Capture the cell that displays the provided text and extract its [x, y] central coordinate. 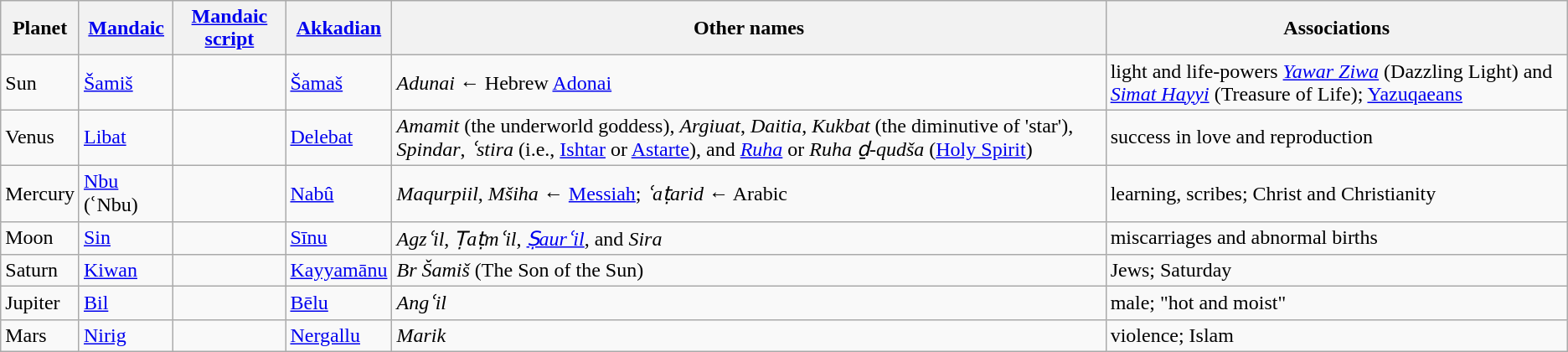
Akkadian [338, 28]
Jews; Saturday [1337, 271]
Bil [126, 303]
Moon [40, 238]
Angʿil [749, 303]
miscarriages and abnormal births [1337, 238]
Marik [749, 335]
violence; Islam [1337, 335]
Kiwan [126, 271]
Sin [126, 238]
Saturn [40, 271]
Libat [126, 137]
Planet [40, 28]
light and life-powers Yawar Ziwa (Dazzling Light) and Simat Hayyi (Treasure of Life); Yazuqaeans [1337, 82]
Adunai ← Hebrew Adonai [749, 82]
learning, scribes; Christ and Christianity [1337, 193]
Mandaic [126, 28]
Venus [40, 137]
Nergallu [338, 335]
success in love and reproduction [1337, 137]
Mercury [40, 193]
Mars [40, 335]
male; "hot and moist" [1337, 303]
Sun [40, 82]
Br Šamiš (The Son of the Sun) [749, 271]
Associations [1337, 28]
Mandaic script [230, 28]
Jupiter [40, 303]
Nirig [126, 335]
Sīnu [338, 238]
Šamaš [338, 82]
Maqurpiil, Mšiha ← Messiah; ʿaṭarid ← Arabic [749, 193]
Šamiš [126, 82]
Bēlu [338, 303]
Other names [749, 28]
Nabû [338, 193]
Agzʿil, Ṭaṭmʿil, Ṣaurʿil, and Sira [749, 238]
Delebat [338, 137]
Nbu (ʿNbu) [126, 193]
Kayyamānu [338, 271]
